Detect which cell encompasses the target text, then output its [x, y] center coordinate. 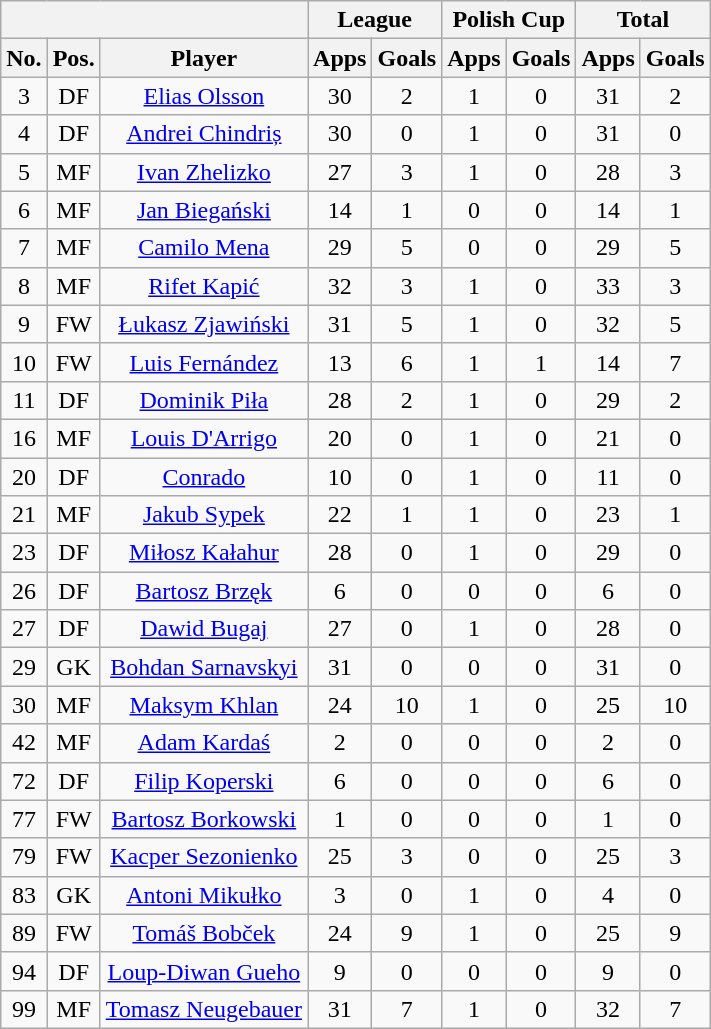
72 [24, 781]
Player [204, 58]
Elias Olsson [204, 96]
42 [24, 743]
Łukasz Zjawiński [204, 324]
Camilo Mena [204, 248]
Total [643, 20]
Adam Kardaś [204, 743]
89 [24, 933]
Ivan Zhelizko [204, 172]
26 [24, 591]
Bartosz Brzęk [204, 591]
Polish Cup [509, 20]
77 [24, 819]
Jakub Sypek [204, 515]
79 [24, 857]
99 [24, 1009]
Antoni Mikułko [204, 895]
Bartosz Borkowski [204, 819]
Filip Koperski [204, 781]
Dawid Bugaj [204, 629]
Tomáš Bobček [204, 933]
Andrei Chindriș [204, 134]
Louis D'Arrigo [204, 438]
Kacper Sezonienko [204, 857]
Tomasz Neugebauer [204, 1009]
Luis Fernández [204, 362]
Bohdan Sarnavskyi [204, 667]
13 [340, 362]
Jan Biegański [204, 210]
94 [24, 971]
Pos. [74, 58]
No. [24, 58]
83 [24, 895]
Dominik Piła [204, 400]
Rifet Kapić [204, 286]
8 [24, 286]
22 [340, 515]
33 [608, 286]
Conrado [204, 477]
16 [24, 438]
League [375, 20]
Loup-Diwan Gueho [204, 971]
Miłosz Kałahur [204, 553]
Maksym Khlan [204, 705]
